For the text-containing cell, return its midpoint in [x, y] coordinate format. 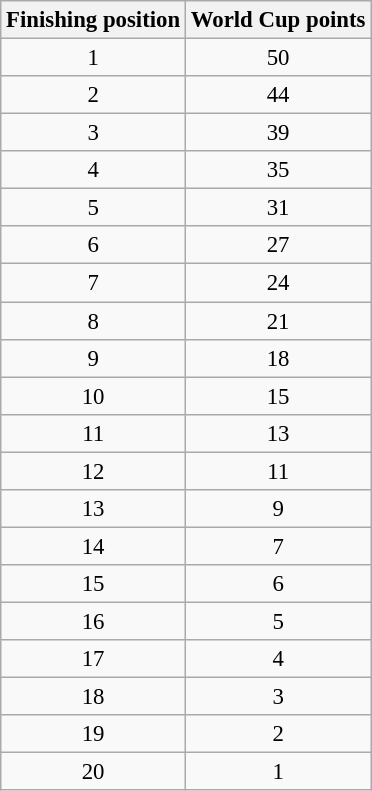
17 [94, 659]
24 [278, 283]
Finishing position [94, 20]
31 [278, 208]
39 [278, 133]
14 [94, 546]
50 [278, 58]
10 [94, 396]
16 [94, 621]
8 [94, 321]
20 [94, 772]
44 [278, 95]
19 [94, 734]
27 [278, 245]
35 [278, 170]
World Cup points [278, 20]
12 [94, 471]
21 [278, 321]
